For the text-containing cell, return its midpoint in [X, Y] coordinate format. 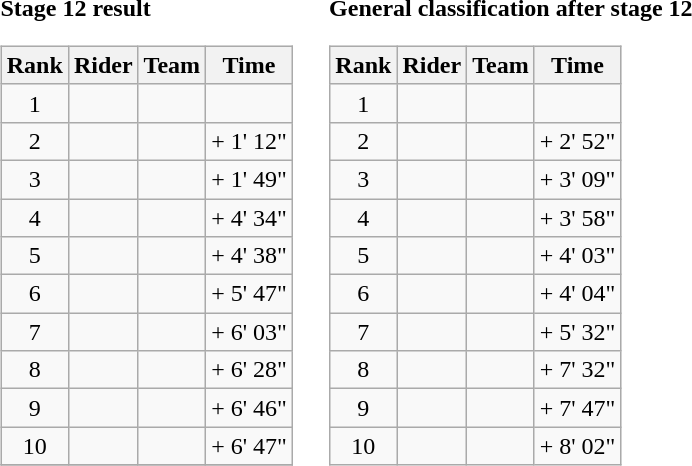
+ 4' 04" [578, 294]
+ 4' 38" [250, 256]
+ 8' 02" [578, 446]
+ 4' 03" [578, 256]
+ 6' 46" [250, 408]
+ 3' 58" [578, 217]
+ 1' 49" [250, 179]
+ 2' 52" [578, 141]
+ 6' 47" [250, 446]
+ 6' 03" [250, 332]
+ 3' 09" [578, 179]
+ 5' 32" [578, 332]
+ 7' 47" [578, 408]
+ 4' 34" [250, 217]
+ 6' 28" [250, 370]
+ 1' 12" [250, 141]
+ 7' 32" [578, 370]
+ 5' 47" [250, 294]
